Locate the cell with the specified text and output its [x, y] center coordinate. 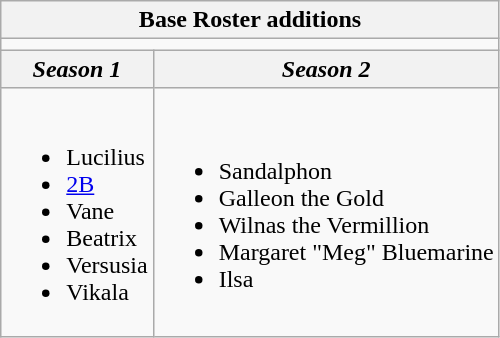
Season 1 [77, 69]
Lucilius 2B VaneBeatrixVersusia Vikala [77, 212]
Season 2 [326, 69]
Base Roster additions [250, 20]
SandalphonGalleon the GoldWilnas the VermillionMargaret "Meg" BluemarineIlsa [326, 212]
